Scan for the cell matching the given text and deliver its (X, Y) coordinate at center. 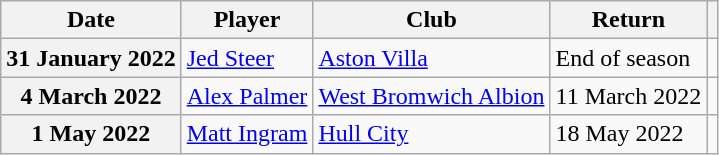
Club (432, 20)
Matt Ingram (247, 134)
11 March 2022 (628, 96)
4 March 2022 (91, 96)
West Bromwich Albion (432, 96)
Date (91, 20)
Player (247, 20)
Return (628, 20)
Hull City (432, 134)
End of season (628, 58)
Aston Villa (432, 58)
1 May 2022 (91, 134)
18 May 2022 (628, 134)
31 January 2022 (91, 58)
Alex Palmer (247, 96)
Jed Steer (247, 58)
